Output the (x, y) coordinate of the center of the cell containing the given text.  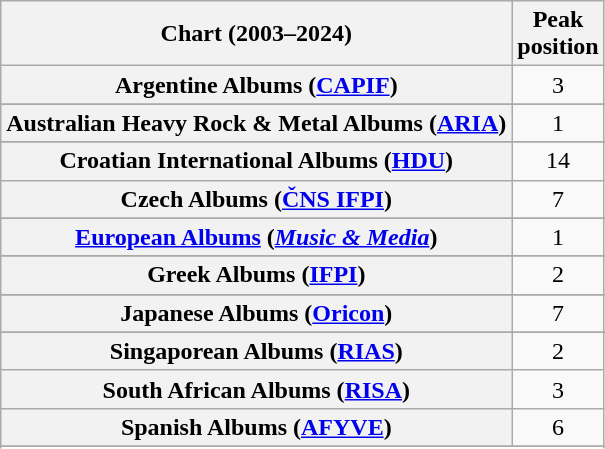
Argentine Albums (CAPIF) (256, 85)
Greek Albums (IFPI) (256, 275)
Chart (2003–2024) (256, 34)
14 (558, 161)
Spanish Albums (AFYVE) (256, 427)
European Albums (Music & Media) (256, 237)
Croatian International Albums (HDU) (256, 161)
South African Albums (RISA) (256, 389)
Australian Heavy Rock & Metal Albums (ARIA) (256, 123)
Japanese Albums (Oricon) (256, 313)
Peakposition (558, 34)
6 (558, 427)
Czech Albums (ČNS IFPI) (256, 199)
Singaporean Albums (RIAS) (256, 351)
